Scan for the cell matching the given text and deliver its (x, y) coordinate at center. 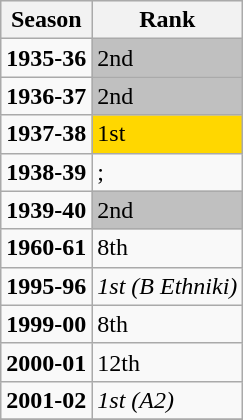
1938-39 (46, 172)
2000-01 (46, 362)
1st (A2) (168, 400)
Season (46, 20)
1936-37 (46, 96)
2001-02 (46, 400)
Rank (168, 20)
12th (168, 362)
1935-36 (46, 58)
1960-61 (46, 248)
1995-96 (46, 286)
1937-38 (46, 134)
1st (B Ethniki) (168, 286)
; (168, 172)
1st (168, 134)
1999-00 (46, 324)
1939-40 (46, 210)
